Scan for the cell matching the given text and deliver its [x, y] coordinate at center. 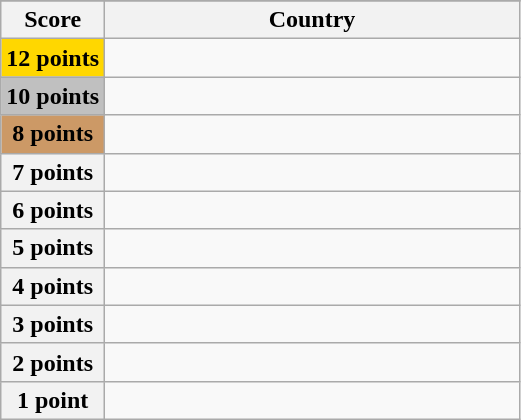
2 points [53, 362]
Score [53, 20]
6 points [53, 210]
4 points [53, 286]
12 points [53, 58]
7 points [53, 172]
10 points [53, 96]
5 points [53, 248]
Country [312, 20]
8 points [53, 134]
3 points [53, 324]
1 point [53, 400]
